From the cell containing the given text, extract its center point as [x, y] coordinate. 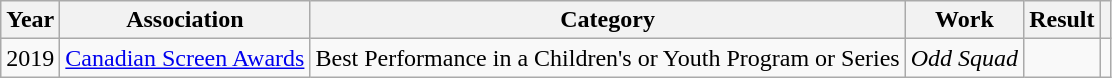
Association [185, 20]
Result [1062, 20]
2019 [30, 58]
Best Performance in a Children's or Youth Program or Series [608, 58]
Canadian Screen Awards [185, 58]
Category [608, 20]
Year [30, 20]
Work [964, 20]
Odd Squad [964, 58]
